Pinpoint the cell where the given text exists, returning its (x, y) midpoint coordinate. 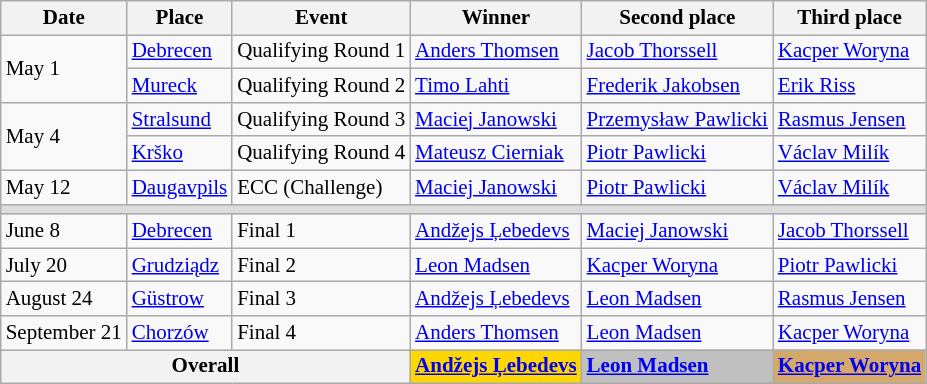
Erik Riss (850, 86)
Frederik Jakobsen (678, 86)
Qualifying Round 1 (321, 52)
May 1 (64, 69)
Event (321, 18)
July 20 (64, 265)
Date (64, 18)
Second place (678, 18)
Przemysław Pawlicki (678, 119)
ECC (Challenge) (321, 187)
Final 3 (321, 299)
Grudziądz (180, 265)
Stralsund (180, 119)
Place (180, 18)
Mureck (180, 86)
August 24 (64, 299)
Güstrow (180, 299)
September 21 (64, 333)
Final 2 (321, 265)
May 12 (64, 187)
Krško (180, 153)
Overall (206, 367)
Mateusz Cierniak (496, 153)
May 4 (64, 136)
Chorzów (180, 333)
Winner (496, 18)
Final 1 (321, 231)
June 8 (64, 231)
Timo Lahti (496, 86)
Qualifying Round 2 (321, 86)
Third place (850, 18)
Qualifying Round 3 (321, 119)
Daugavpils (180, 187)
Qualifying Round 4 (321, 153)
Final 4 (321, 333)
